Search for the cell housing the specified text and yield its [X, Y] center coordinate. 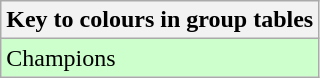
Key to colours in group tables [160, 20]
Champions [160, 58]
